For the text-containing cell, return its midpoint in [x, y] coordinate format. 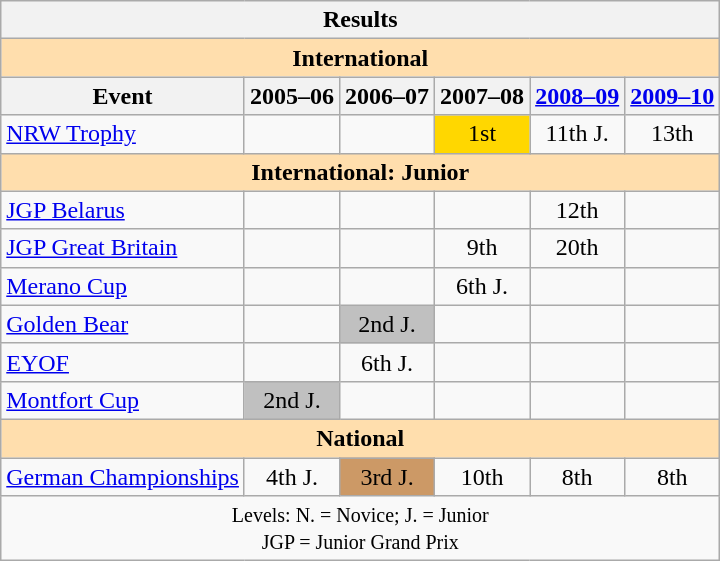
20th [578, 248]
International: Junior [360, 172]
1st [482, 134]
13th [672, 134]
12th [578, 210]
2005–06 [292, 96]
Levels: N. = Novice; J. = Junior JGP = Junior Grand Prix [360, 528]
NRW Trophy [123, 134]
EYOF [123, 362]
2006–07 [388, 96]
10th [482, 477]
2008–09 [578, 96]
Event [123, 96]
German Championships [123, 477]
2007–08 [482, 96]
9th [482, 248]
2009–10 [672, 96]
Merano Cup [123, 286]
Montfort Cup [123, 400]
Results [360, 20]
International [360, 58]
4th J. [292, 477]
3rd J. [388, 477]
JGP Belarus [123, 210]
11th J. [578, 134]
National [360, 438]
JGP Great Britain [123, 248]
Golden Bear [123, 324]
